Return the (X, Y) coordinate for the center point of the cell that contains the specified text.  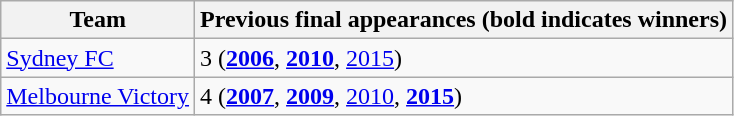
Sydney FC (98, 58)
Team (98, 20)
Melbourne Victory (98, 96)
Previous final appearances (bold indicates winners) (464, 20)
3 (2006, 2010, 2015) (464, 58)
4 (2007, 2009, 2010, 2015) (464, 96)
